Scan for the cell matching the given text and deliver its (X, Y) coordinate at center. 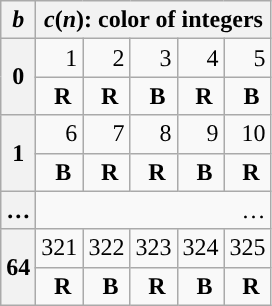
4 (200, 58)
321 (60, 248)
64 (18, 267)
322 (106, 248)
8 (154, 134)
0 (18, 77)
6 (60, 134)
3 (154, 58)
b (18, 20)
323 (154, 248)
c(n): color of integers (154, 20)
7 (106, 134)
10 (248, 134)
2 (106, 58)
325 (248, 248)
9 (200, 134)
324 (200, 248)
5 (248, 58)
